Capture the cell that displays the provided text and extract its (X, Y) central coordinate. 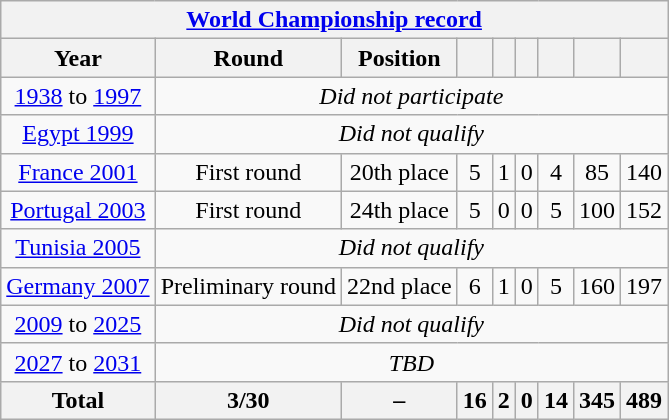
– (399, 400)
4 (556, 172)
20th place (399, 172)
Preliminary round (248, 286)
3/30 (248, 400)
24th place (399, 210)
100 (596, 210)
2027 to 2031 (78, 362)
Did not participate (411, 96)
Portugal 2003 (78, 210)
Position (399, 58)
World Championship record (334, 20)
85 (596, 172)
6 (474, 286)
Total (78, 400)
TBD (411, 362)
Tunisia 2005 (78, 248)
Germany 2007 (78, 286)
140 (644, 172)
2 (504, 400)
22nd place (399, 286)
Year (78, 58)
2009 to 2025 (78, 324)
152 (644, 210)
France 2001 (78, 172)
16 (474, 400)
197 (644, 286)
Egypt 1999 (78, 134)
14 (556, 400)
489 (644, 400)
160 (596, 286)
Round (248, 58)
345 (596, 400)
1938 to 1997 (78, 96)
